Output the (x, y) coordinate of the center of the cell containing the given text.  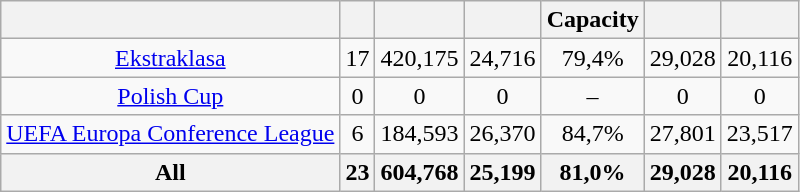
420,175 (420, 58)
25,199 (502, 172)
23 (358, 172)
26,370 (502, 134)
27,801 (682, 134)
23,517 (760, 134)
6 (358, 134)
84,7% (592, 134)
All (170, 172)
17 (358, 58)
24,716 (502, 58)
Capacity (592, 20)
– (592, 96)
604,768 (420, 172)
184,593 (420, 134)
Polish Cup (170, 96)
UEFA Europa Conference League (170, 134)
81,0% (592, 172)
79,4% (592, 58)
Ekstraklasa (170, 58)
